Search for the cell housing the specified text and yield its [x, y] center coordinate. 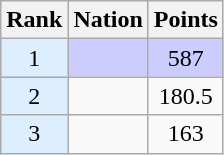
2 [34, 96]
1 [34, 58]
180.5 [186, 96]
Points [186, 20]
Rank [34, 20]
3 [34, 134]
163 [186, 134]
Nation [108, 20]
587 [186, 58]
